Capture the cell that displays the provided text and extract its (X, Y) central coordinate. 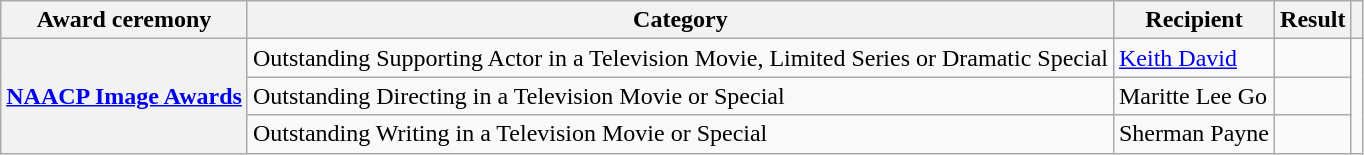
NAACP Image Awards (124, 96)
Recipient (1194, 20)
Sherman Payne (1194, 134)
Result (1313, 20)
Maritte Lee Go (1194, 96)
Category (680, 20)
Outstanding Writing in a Television Movie or Special (680, 134)
Award ceremony (124, 20)
Keith David (1194, 58)
Outstanding Directing in a Television Movie or Special (680, 96)
Outstanding Supporting Actor in a Television Movie, Limited Series or Dramatic Special (680, 58)
